Extract the [x, y] coordinate from the center of the cell holding the provided text.  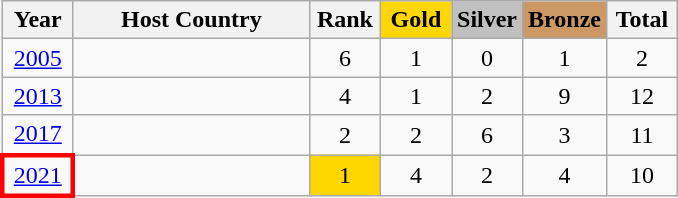
Bronze [565, 20]
Total [642, 20]
11 [642, 135]
2021 [38, 174]
0 [488, 58]
Gold [416, 20]
2013 [38, 96]
9 [565, 96]
10 [642, 174]
2005 [38, 58]
Host Country [191, 20]
3 [565, 135]
Rank [344, 20]
2017 [38, 135]
Silver [488, 20]
12 [642, 96]
Year [38, 20]
